Detect which cell encompasses the target text, then output its (x, y) center coordinate. 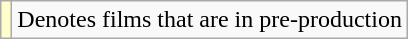
Denotes films that are in pre-production (210, 20)
